Scan for the cell matching the given text and deliver its [X, Y] coordinate at center. 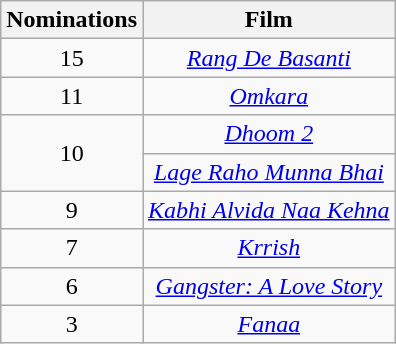
7 [72, 248]
Film [268, 20]
Nominations [72, 20]
Fanaa [268, 324]
15 [72, 58]
Kabhi Alvida Naa Kehna [268, 210]
Lage Raho Munna Bhai [268, 172]
3 [72, 324]
Omkara [268, 96]
11 [72, 96]
10 [72, 153]
9 [72, 210]
Gangster: A Love Story [268, 286]
Krrish [268, 248]
6 [72, 286]
Rang De Basanti [268, 58]
Dhoom 2 [268, 134]
